Provide the [x, y] coordinate of the cell's center where the given text is located.  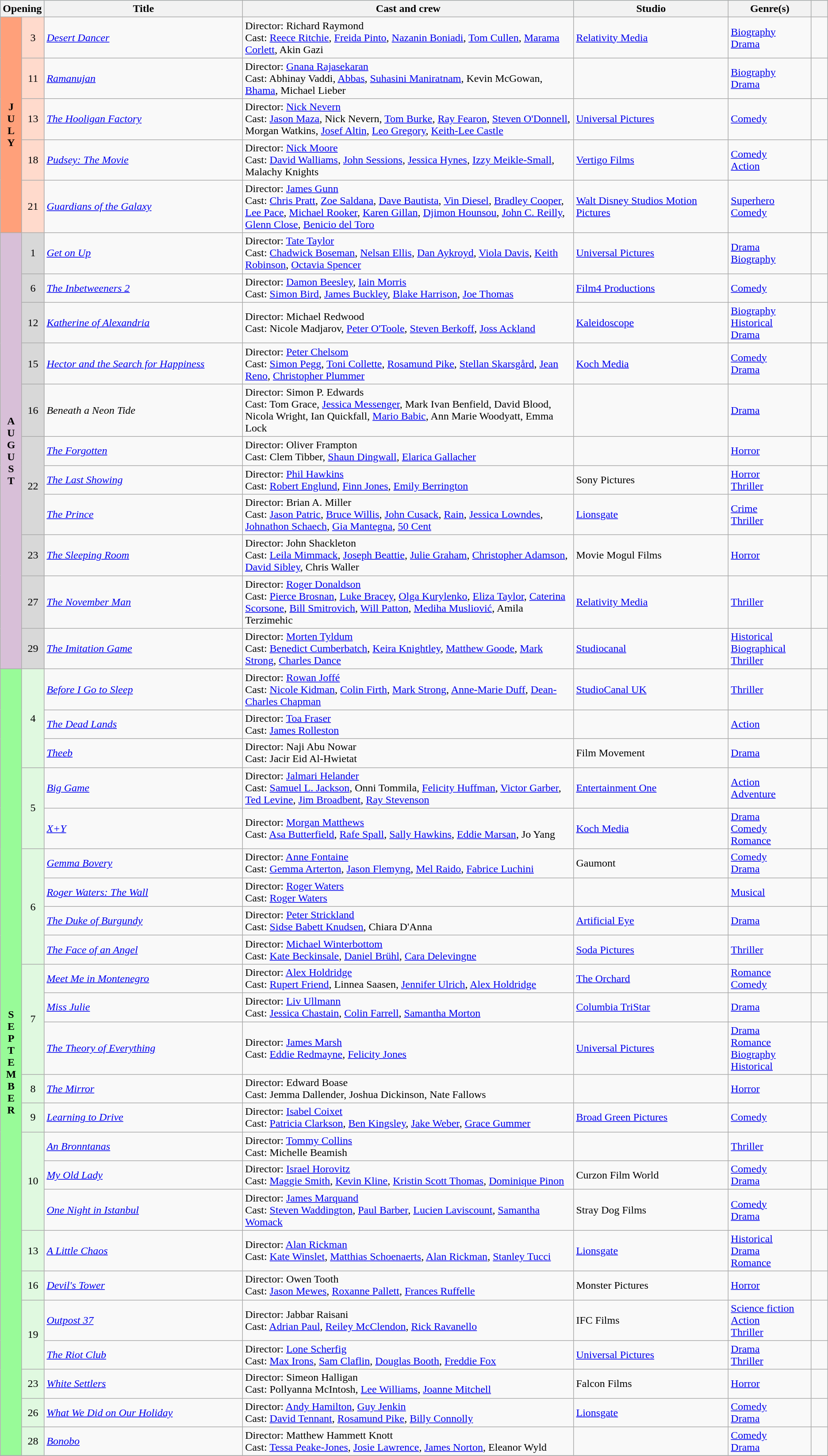
Director: Brian A. Miller Cast: Jason Patric, Bruce Willis, John Cusack, Rain, Jessica Lowndes, Johnathon Schaech, Gia Mantegna, 50 Cent [408, 515]
Columbia TriStar [651, 1007]
Director: Peter Chelsom Cast: Simon Pegg, Toni Collette, Rosamund Pike, Stellan Skarsgård, Jean Reno, Christopher Plummer [408, 363]
Broad Green Pictures [651, 1118]
Curzon Film World [651, 1175]
Gemma Bovery [143, 863]
Artificial Eye [651, 921]
Genre(s) [770, 9]
The Hooligan Factory [143, 119]
Desert Dancer [143, 38]
Beneath a Neon Tide [143, 410]
Biography Historical Drama [770, 323]
Horror Thriller [770, 480]
26 [33, 1413]
Pudsey: The Movie [143, 160]
IFC Films [651, 1320]
Science fiction Action Thriller [770, 1320]
Director: Tate Taylor Cast: Chadwick Boseman, Nelsan Ellis, Dan Aykroyd, Viola Davis, Keith Robinson, Octavia Spencer [408, 253]
The Imitation Game [143, 649]
Drama Biography [770, 253]
Entertainment One [651, 788]
18 [33, 160]
Opening [22, 9]
What We Did on Our Holiday [143, 1413]
Katherine of Alexandria [143, 323]
Director: Anne Fontaine Cast: Gemma Arterton, Jason Flemyng, Mel Raido, Fabrice Luchini [408, 863]
Miss Julie [143, 1007]
Director: Rowan Joffé Cast: Nicole Kidman, Colin Firth, Mark Strong, Anne-Marie Duff, Dean-Charles Chapman [408, 689]
Studiocanal [651, 649]
The Sleeping Room [143, 555]
Theeb [143, 753]
Walt Disney Studios Motion Pictures [651, 206]
Director: Toa Fraser Cast: James Rolleston [408, 724]
Director: Alex Holdridge Cast: Rupert Friend, Linnea Saasen, Jennifer Ulrich, Alex Holdridge [408, 978]
8 [33, 1089]
The Riot Club [143, 1355]
1 [33, 253]
Director: Morten Tyldum Cast: Benedict Cumberbatch, Keira Knightley, Matthew Goode, Mark Strong, Charles Dance [408, 649]
Action Adventure [770, 788]
Get on Up [143, 253]
Cast and crew [408, 9]
21 [33, 206]
Director: Isabel Coixet Cast: Patricia Clarkson, Ben Kingsley, Jake Weber, Grace Gummer [408, 1118]
S E P T E M B E R [11, 1063]
Director: Israel Horovitz Cast: Maggie Smith, Kevin Kline, Kristin Scott Thomas, Dominique Pinon [408, 1175]
A U G U S T [11, 451]
Director: Jabbar Raisani Cast: Adrian Paul, Reiley McClendon, Rick Ravanello [408, 1320]
Crime Thriller [770, 515]
Director: Nick Moore Cast: David Walliams, John Sessions, Jessica Hynes, Izzy Meikle-Small, Malachy Knights [408, 160]
Ramanujan [143, 78]
X+Y [143, 828]
Romance Comedy [770, 978]
Falcon Films [651, 1383]
Learning to Drive [143, 1118]
My Old Lady [143, 1175]
10 [33, 1181]
15 [33, 363]
Studio [651, 9]
5 [33, 808]
Vertigo Films [651, 160]
Sony Pictures [651, 480]
The Duke of Burgundy [143, 921]
The Forgotten [143, 451]
Superhero Comedy [770, 206]
The Prince [143, 515]
Director: Andy Hamilton, Guy Jenkin Cast: David Tennant, Rosamund Pike, Billy Connolly [408, 1413]
The Orchard [651, 978]
The Face of an Angel [143, 950]
Historical Biographical Thriller [770, 649]
Stray Dog Films [651, 1210]
Director: Edward Boase Cast: Jemma Dallender, Joshua Dickinson, Nate Fallows [408, 1089]
Director: Michael Winterbottom Cast: Kate Beckinsale, Daniel Brühl, Cara Delevingne [408, 950]
Director: James Marsh Cast: Eddie Redmayne, Felicity Jones [408, 1048]
Guardians of the Galaxy [143, 206]
StudioCanal UK [651, 689]
Outpost 37 [143, 1320]
Drama Comedy Romance [770, 828]
One Night in Istanbul [143, 1210]
Action [770, 724]
Musical [770, 892]
Director: Alan Rickman Cast: Kate Winslet, Matthias Schoenaerts, Alan Rickman, Stanley Tucci [408, 1251]
Director: Simeon Halligan Cast: Pollyanna McIntosh, Lee Williams, Joanne Mitchell [408, 1383]
11 [33, 78]
Director: Naji Abu Nowar Cast: Jacir Eid Al-Hwietat [408, 753]
22 [33, 485]
7 [33, 1019]
Director: Owen Tooth Cast: Jason Mewes, Roxanne Pallett, Frances Ruffelle [408, 1285]
Big Game [143, 788]
19 [33, 1335]
The Last Showing [143, 480]
4 [33, 718]
Director: Richard Raymond Cast: Reece Ritchie, Freida Pinto, Nazanin Boniadi, Tom Cullen, Marama Corlett, Akin Gazi [408, 38]
Director: Peter Strickland Cast: Sidse Babett Knudsen, Chiara D'Anna [408, 921]
The Inbetweeners 2 [143, 288]
29 [33, 649]
Devil's Tower [143, 1285]
Before I Go to Sleep [143, 689]
Director: Roger Waters Cast: Roger Waters [408, 892]
Bonobo [143, 1441]
The Theory of Everything [143, 1048]
The Dead Lands [143, 724]
Director: Jalmari Helander Cast: Samuel L. Jackson, Onni Tommila, Felicity Huffman, Victor Garber, Ted Levine, Jim Broadbent, Ray Stevenson [408, 788]
Monster Pictures [651, 1285]
Drama Romance Biography Historical [770, 1048]
Director: Michael Redwood Cast: Nicole Madjarov, Peter O'Toole, Steven Berkoff, Joss Ackland [408, 323]
28 [33, 1441]
White Settlers [143, 1383]
J U L Y [11, 125]
Drama Thriller [770, 1355]
Director: Phil Hawkins Cast: Robert Englund, Finn Jones, Emily Berrington [408, 480]
Roger Waters: The Wall [143, 892]
Director: Oliver Frampton Cast: Clem Tibber, Shaun Dingwall, Elarica Gallacher [408, 451]
Director: Morgan Matthews Cast: Asa Butterfield, Rafe Spall, Sally Hawkins, Eddie Marsan, Jo Yang [408, 828]
9 [33, 1118]
Director: Gnana Rajasekaran Cast: Abhinay Vaddi, Abbas, Suhasini Maniratnam, Kevin McGowan, Bhama, Michael Lieber [408, 78]
Director: Lone Scherfig Cast: Max Irons, Sam Claflin, Douglas Booth, Freddie Fox [408, 1355]
Kaleidoscope [651, 323]
An Bronntanas [143, 1146]
Director: Tommy Collins Cast: Michelle Beamish [408, 1146]
Soda Pictures [651, 950]
Gaumont [651, 863]
Film Movement [651, 753]
Meet Me in Montenegro [143, 978]
Director: Damon Beesley, Iain Morris Cast: Simon Bird, James Buckley, Blake Harrison, Joe Thomas [408, 288]
Title [143, 9]
Movie Mogul Films [651, 555]
12 [33, 323]
27 [33, 602]
Director: John Shackleton Cast: Leila Mimmack, Joseph Beattie, Julie Graham, Christopher Adamson, David Sibley, Chris Waller [408, 555]
3 [33, 38]
Film4 Productions [651, 288]
A Little Chaos [143, 1251]
The Mirror [143, 1089]
Director: Matthew Hammett Knott Cast: Tessa Peake-Jones, Josie Lawrence, James Norton, Eleanor Wyld [408, 1441]
Hector and the Search for Happiness [143, 363]
Comedy Action [770, 160]
Historical Drama Romance [770, 1251]
The November Man [143, 602]
Director: James Marquand Cast: Steven Waddington, Paul Barber, Lucien Laviscount, Samantha Womack [408, 1210]
Director: Liv Ullmann Cast: Jessica Chastain, Colin Farrell, Samantha Morton [408, 1007]
